Output the [x, y] coordinate of the center of the cell containing the given text.  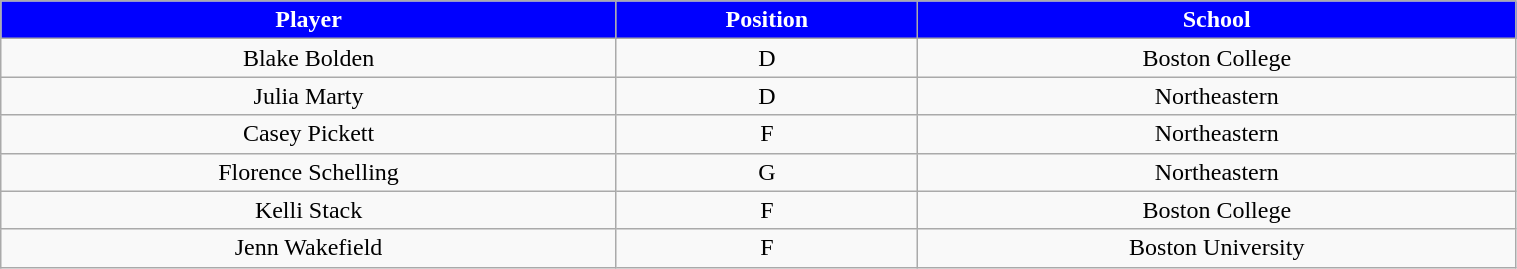
Jenn Wakefield [309, 248]
G [766, 172]
Florence Schelling [309, 172]
Blake Bolden [309, 58]
Casey Pickett [309, 134]
Julia Marty [309, 96]
School [1216, 20]
Kelli Stack [309, 210]
Player [309, 20]
Boston University [1216, 248]
Position [766, 20]
